Return (x, y) of the center of cell containing provided text 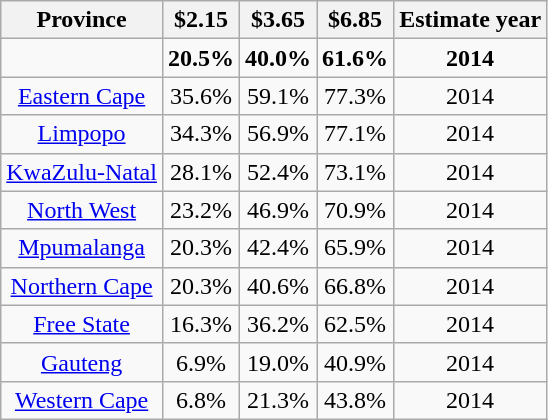
Estimate year (470, 20)
35.6% (200, 96)
$2.15 (200, 20)
16.3% (200, 324)
46.9% (278, 210)
61.6% (356, 58)
23.2% (200, 210)
KwaZulu-Natal (82, 172)
28.1% (200, 172)
21.3% (278, 400)
40.0% (278, 58)
36.2% (278, 324)
56.9% (278, 134)
Limpopo (82, 134)
34.3% (200, 134)
59.1% (278, 96)
Free State (82, 324)
Mpumalanga (82, 248)
Eastern Cape (82, 96)
40.6% (278, 286)
73.1% (356, 172)
$6.85 (356, 20)
$3.65 (278, 20)
42.4% (278, 248)
19.0% (278, 362)
43.8% (356, 400)
Province (82, 20)
Northern Cape (82, 286)
Western Cape (82, 400)
North West (82, 210)
65.9% (356, 248)
77.1% (356, 134)
20.5% (200, 58)
6.9% (200, 362)
40.9% (356, 362)
66.8% (356, 286)
62.5% (356, 324)
77.3% (356, 96)
6.8% (200, 400)
52.4% (278, 172)
Gauteng (82, 362)
70.9% (356, 210)
